Provide the (x, y) coordinate of the cell's center where the given text is located.  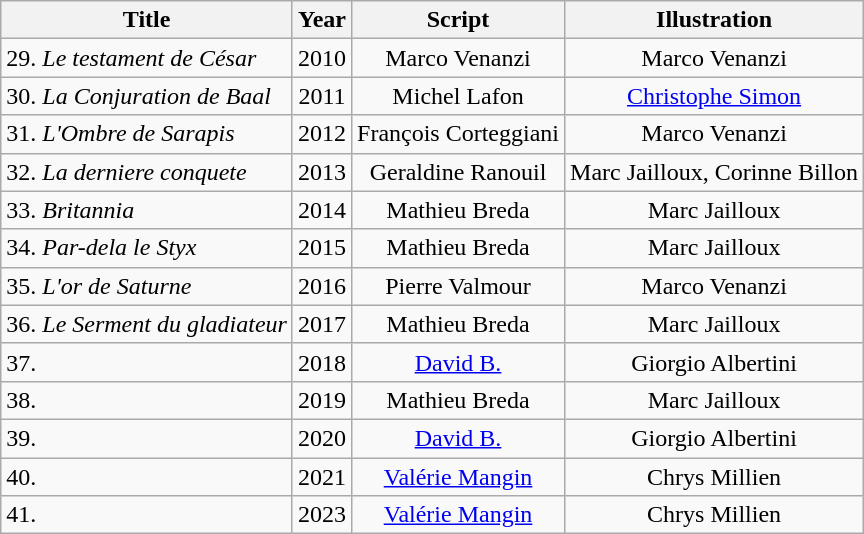
39. (147, 438)
Marc Jailloux, Corinne Billon (714, 172)
2016 (322, 286)
Year (322, 20)
33. Britannia (147, 210)
Pierre Valmour (458, 286)
32. La derniere conquete (147, 172)
Geraldine Ranouil (458, 172)
30. La Conjuration de Baal (147, 96)
2014 (322, 210)
Script (458, 20)
41. (147, 515)
40. (147, 477)
37. (147, 362)
2013 (322, 172)
36. Le Serment du gladiateur (147, 324)
2020 (322, 438)
2010 (322, 58)
38. (147, 400)
Title (147, 20)
2017 (322, 324)
2018 (322, 362)
31. L'Ombre de Sarapis (147, 134)
2012 (322, 134)
29. Le testament de César (147, 58)
2011 (322, 96)
2021 (322, 477)
2015 (322, 248)
35. L'or de Saturne (147, 286)
Christophe Simon (714, 96)
34. Par-dela le Styx (147, 248)
Michel Lafon (458, 96)
François Corteggiani (458, 134)
2019 (322, 400)
Illustration (714, 20)
2023 (322, 515)
